From the cell containing the given text, extract its center point as [x, y] coordinate. 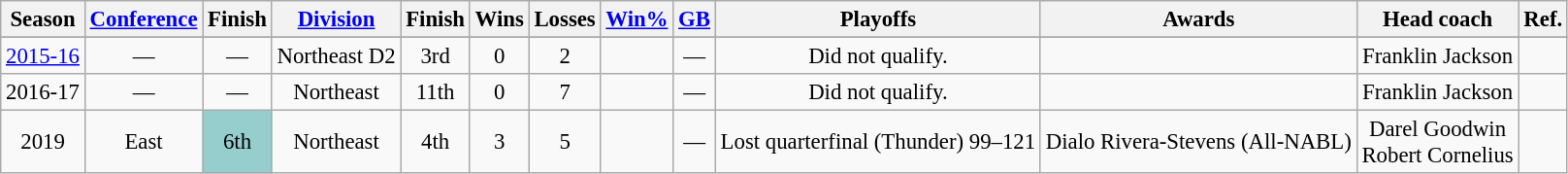
6th [237, 142]
Darel GoodwinRobert Cornelius [1438, 142]
Losses [565, 19]
Lost quarterfinal (Thunder) 99–121 [877, 142]
Division [336, 19]
Season [43, 19]
Awards [1198, 19]
2015-16 [43, 56]
Dialo Rivera-Stevens (All-NABL) [1198, 142]
3rd [435, 56]
2016-17 [43, 92]
5 [565, 142]
4th [435, 142]
Head coach [1438, 19]
Ref. [1543, 19]
11th [435, 92]
7 [565, 92]
GB [695, 19]
3 [499, 142]
Wins [499, 19]
2 [565, 56]
Conference [144, 19]
Playoffs [877, 19]
Win% [637, 19]
Northeast D2 [336, 56]
East [144, 142]
2019 [43, 142]
